Provide the [x, y] coordinate of the cell's center where the given text is located.  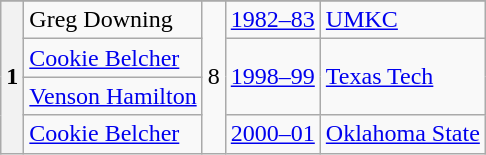
Venson Hamilton [113, 96]
Greg Downing [113, 20]
Texas Tech [402, 77]
1998–99 [272, 77]
1 [12, 77]
2000–01 [272, 134]
Oklahoma State [402, 134]
1982–83 [272, 20]
UMKC [402, 20]
8 [214, 77]
